Return [x, y] of the center of cell containing provided text 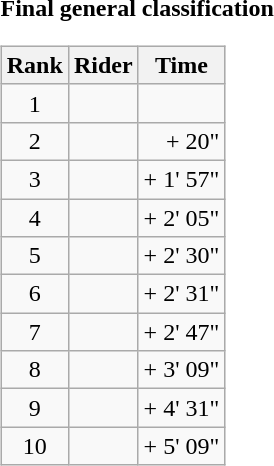
5 [34, 256]
6 [34, 294]
Rider [103, 65]
7 [34, 332]
Time [182, 65]
+ 5' 09" [182, 446]
+ 2' 47" [182, 332]
Rank [34, 65]
+ 2' 30" [182, 256]
+ 2' 05" [182, 217]
2 [34, 141]
+ 4' 31" [182, 408]
+ 20" [182, 141]
3 [34, 179]
10 [34, 446]
4 [34, 217]
+ 1' 57" [182, 179]
+ 3' 09" [182, 370]
9 [34, 408]
+ 2' 31" [182, 294]
8 [34, 370]
1 [34, 103]
